Provide the [X, Y] coordinate of the cell's center where the given text is located.  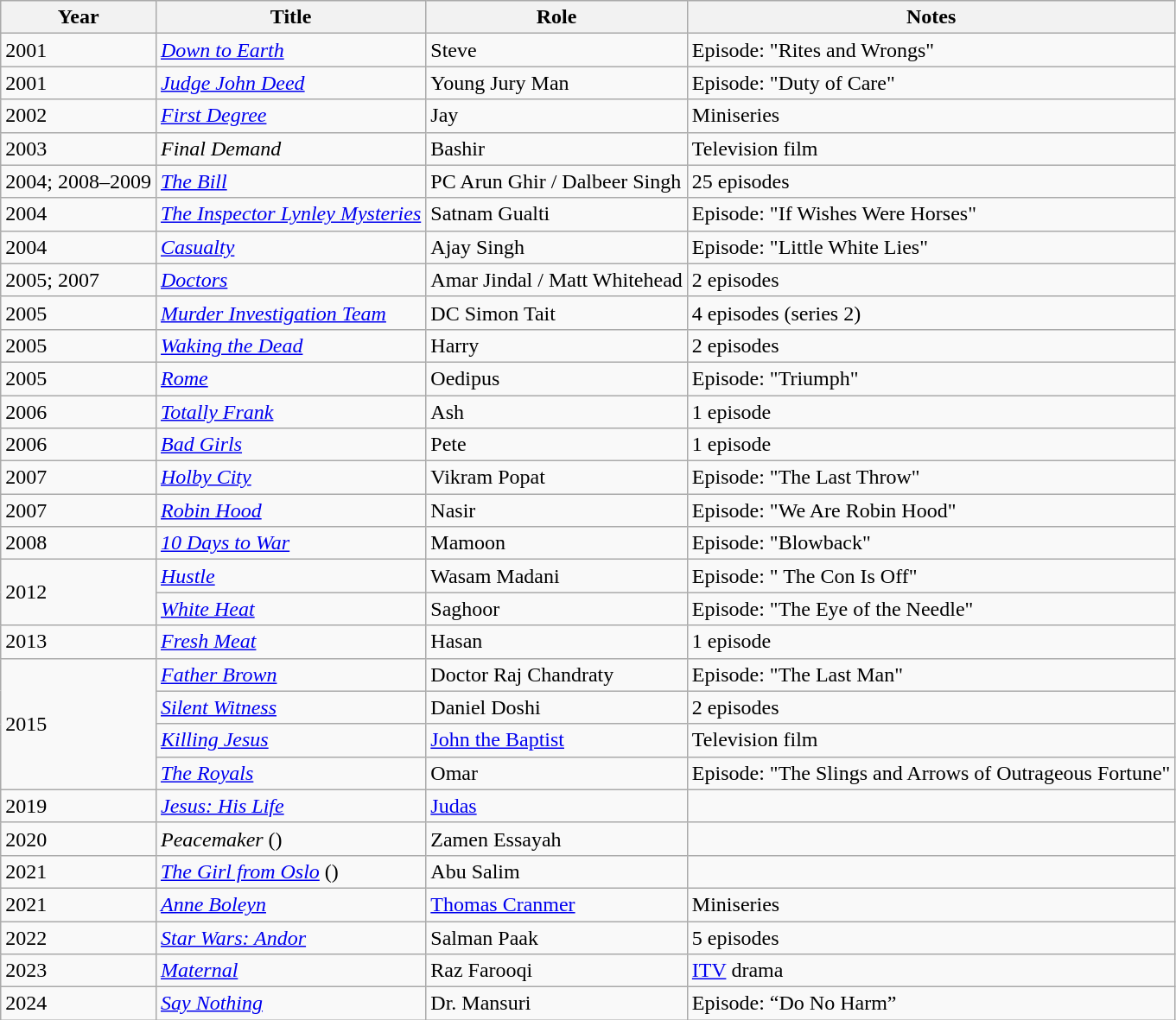
DC Simon Tait [556, 313]
Anne Boleyn [290, 904]
Judas [556, 806]
Episode: "The Last Man" [931, 675]
Father Brown [290, 675]
Episode: " The Con Is Off" [931, 576]
2012 [79, 592]
The Inspector Lynley Mysteries [290, 214]
Mamoon [556, 543]
Doctors [290, 280]
25 episodes [931, 181]
Episode: "The Slings and Arrows of Outrageous Fortune" [931, 773]
Episode: "The Eye of the Needle" [931, 609]
Daniel Doshi [556, 707]
Rome [290, 378]
Say Nothing [290, 1004]
Vikram Popat [556, 478]
Murder Investigation Team [290, 313]
Episode: "Triumph" [931, 378]
2005; 2007 [79, 280]
Pete [556, 445]
2003 [79, 149]
Nasir [556, 510]
Silent Witness [290, 707]
4 episodes (series 2) [931, 313]
Doctor Raj Chandraty [556, 675]
Episode: "If Wishes Were Horses" [931, 214]
Holby City [290, 478]
White Heat [290, 609]
5 episodes [931, 937]
2002 [79, 116]
Year [79, 17]
Bad Girls [290, 445]
Maternal [290, 971]
Judge John Deed [290, 83]
Oedipus [556, 378]
Notes [931, 17]
Thomas Cranmer [556, 904]
Robin Hood [290, 510]
2024 [79, 1004]
Peacemaker () [290, 839]
2015 [79, 724]
First Degree [290, 116]
Down to Earth [290, 50]
Episode: "The Last Throw" [931, 478]
Zamen Essayah [556, 839]
Episode: “Do No Harm” [931, 1004]
Role [556, 17]
10 Days to War [290, 543]
Abu Salim [556, 871]
Star Wars: Andor [290, 937]
Jay [556, 116]
Satnam Gualti [556, 214]
2023 [79, 971]
Episode: "We Are Robin Hood" [931, 510]
Wasam Madani [556, 576]
Fresh Meat [290, 642]
Raz Farooqi [556, 971]
Hasan [556, 642]
Young Jury Man [556, 83]
Dr. Mansuri [556, 1004]
Casualty [290, 247]
Episode: "Blowback" [931, 543]
Salman Paak [556, 937]
2008 [79, 543]
ITV drama [931, 971]
The Girl from Oslo () [290, 871]
2019 [79, 806]
The Bill [290, 181]
Episode: "Little White Lies" [931, 247]
Ajay Singh [556, 247]
2020 [79, 839]
Bashir [556, 149]
Killing Jesus [290, 740]
John the Baptist [556, 740]
Harry [556, 345]
Hustle [290, 576]
Steve [556, 50]
2013 [79, 642]
Episode: "Duty of Care" [931, 83]
Saghoor [556, 609]
Waking the Dead [290, 345]
Title [290, 17]
2004; 2008–2009 [79, 181]
2022 [79, 937]
Episode: "Rites and Wrongs" [931, 50]
Jesus: His Life [290, 806]
Amar Jindal / Matt Whitehead [556, 280]
Totally Frank [290, 412]
PC Arun Ghir / Dalbeer Singh [556, 181]
Final Demand [290, 149]
The Royals [290, 773]
Omar [556, 773]
Ash [556, 412]
